Locate the cell with the specified text and output its (x, y) center coordinate. 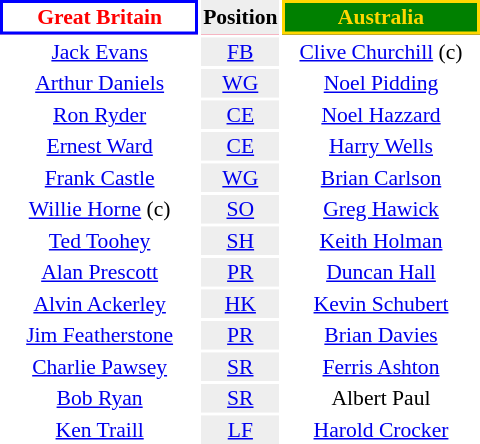
Noel Hazzard (381, 114)
Jim Featherstone (100, 335)
Charlie Pawsey (100, 366)
Ted Toohey (100, 240)
SO (240, 209)
Bob Ryan (100, 398)
HK (240, 304)
Kevin Schubert (381, 304)
Great Britain (100, 17)
Ernest Ward (100, 146)
Willie Horne (c) (100, 209)
FB (240, 52)
Alvin Ackerley (100, 304)
Ron Ryder (100, 114)
Noel Pidding (381, 83)
SH (240, 240)
Position (240, 17)
Alan Prescott (100, 272)
Albert Paul (381, 398)
Ferris Ashton (381, 366)
Harold Crocker (381, 430)
LF (240, 430)
Jack Evans (100, 52)
Duncan Hall (381, 272)
Frank Castle (100, 178)
Brian Davies (381, 335)
Australia (381, 17)
Ken Traill (100, 430)
Arthur Daniels (100, 83)
Brian Carlson (381, 178)
Greg Hawick (381, 209)
Keith Holman (381, 240)
Harry Wells (381, 146)
Clive Churchill (c) (381, 52)
